Pinpoint the cell where the given text exists, returning its (x, y) midpoint coordinate. 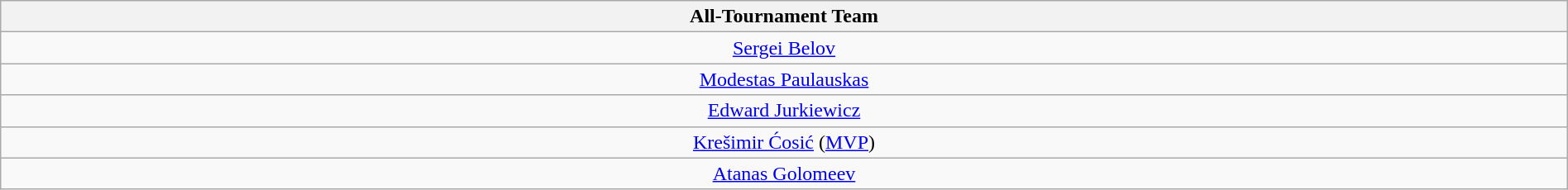
Edward Jurkiewicz (784, 111)
Atanas Golomeev (784, 173)
Sergei Belov (784, 48)
All-Tournament Team (784, 17)
Modestas Paulauskas (784, 79)
Krešimir Ćosić (MVP) (784, 142)
